Identify which cell holds the provided text, then report its (x, y) central coordinate. 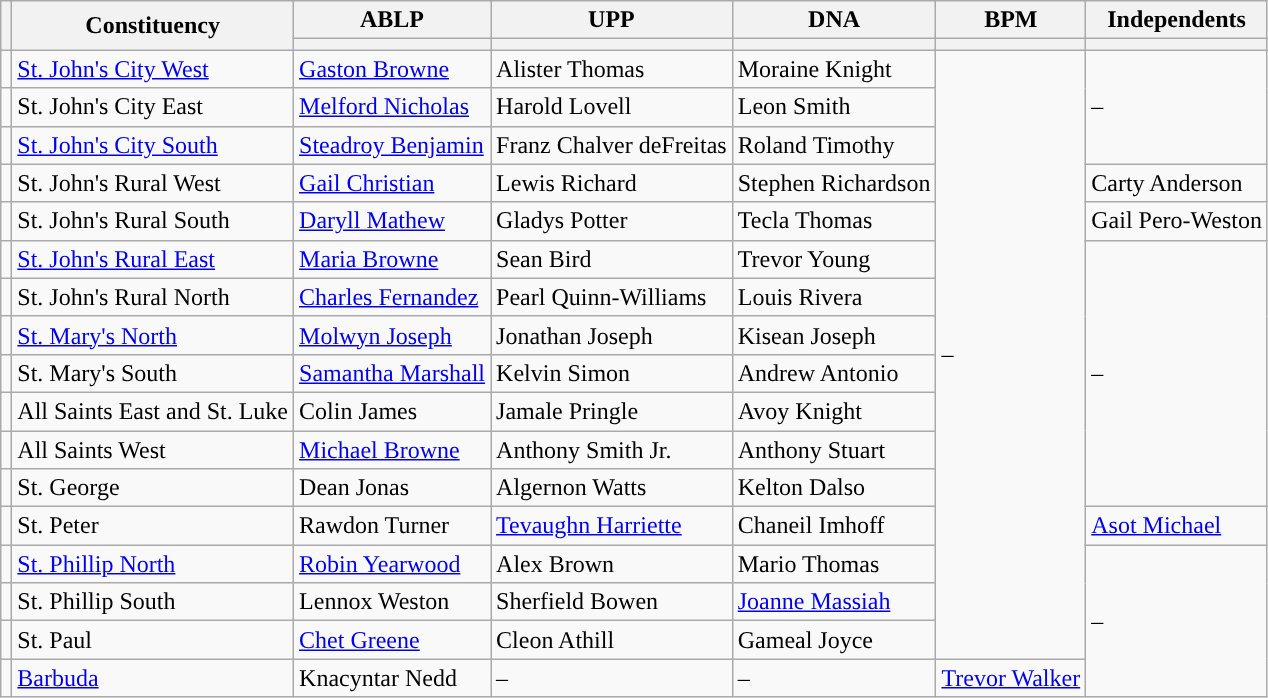
Carty Anderson (1177, 183)
Lewis Richard (612, 183)
Kelvin Simon (612, 373)
Stephen Richardson (834, 183)
Franz Chalver deFreitas (612, 145)
Rawdon Turner (392, 526)
St. Peter (153, 526)
St. John's Rural South (153, 221)
Joanne Massiah (834, 602)
Tevaughn Harriette (612, 526)
Mario Thomas (834, 564)
Tecla Thomas (834, 221)
St. John's City West (153, 69)
Charles Fernandez (392, 297)
Steadroy Benjamin (392, 145)
Jamale Pringle (612, 411)
Anthony Stuart (834, 449)
Colin James (392, 411)
St. John's City East (153, 107)
Andrew Antonio (834, 373)
Sean Bird (612, 259)
Harold Lovell (612, 107)
Dean Jonas (392, 488)
Alex Brown (612, 564)
Chet Greene (392, 640)
All Saints West (153, 449)
Roland Timothy (834, 145)
St. John's City South (153, 145)
Algernon Watts (612, 488)
Daryll Mathew (392, 221)
Constituency (153, 26)
Trevor Walker (1011, 678)
UPP (612, 20)
Robin Yearwood (392, 564)
Cleon Athill (612, 640)
Avoy Knight (834, 411)
Independents (1177, 20)
Molwyn Joseph (392, 335)
Lennox Weston (392, 602)
Gladys Potter (612, 221)
Gail Christian (392, 183)
Moraine Knight (834, 69)
St. Mary's North (153, 335)
Samantha Marshall (392, 373)
Alister Thomas (612, 69)
Gail Pero-Weston (1177, 221)
Anthony Smith Jr. (612, 449)
Jonathan Joseph (612, 335)
Gaston Browne (392, 69)
BPM (1011, 20)
St. Paul (153, 640)
Pearl Quinn-Williams (612, 297)
St. John's Rural East (153, 259)
DNA (834, 20)
St. George (153, 488)
Barbuda (153, 678)
Melford Nicholas (392, 107)
ABLP (392, 20)
St. John's Rural North (153, 297)
Leon Smith (834, 107)
Louis Rivera (834, 297)
Michael Browne (392, 449)
St. Mary's South (153, 373)
Gameal Joyce (834, 640)
Kisean Joseph (834, 335)
Maria Browne (392, 259)
St. Phillip North (153, 564)
St. Phillip South (153, 602)
Trevor Young (834, 259)
Chaneil Imhoff (834, 526)
Kelton Dalso (834, 488)
Asot Michael (1177, 526)
All Saints East and St. Luke (153, 411)
St. John's Rural West (153, 183)
Sherfield Bowen (612, 602)
Knacyntar Nedd (392, 678)
